Return the (X, Y) coordinate for the center point of the cell that contains the specified text.  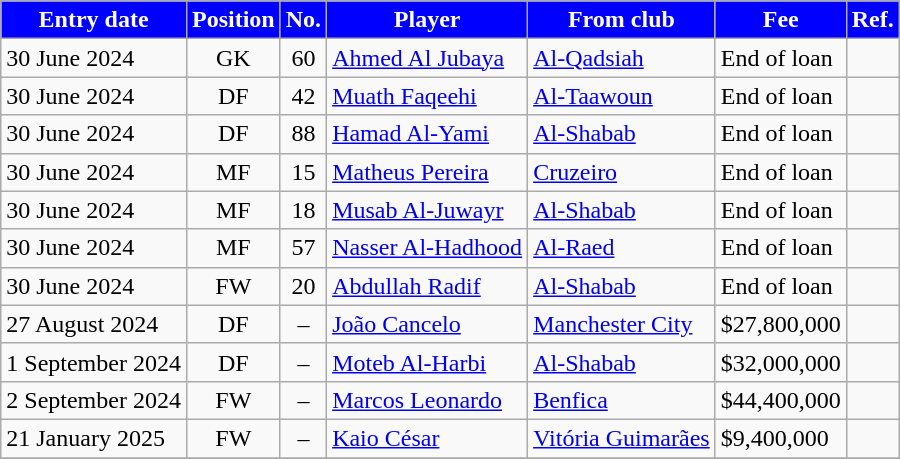
Vitória Guimarães (622, 438)
57 (303, 248)
Hamad Al-Yami (428, 134)
Al-Qadsiah (622, 58)
Player (428, 20)
Kaio César (428, 438)
15 (303, 172)
Marcos Leonardo (428, 400)
60 (303, 58)
Al-Taawoun (622, 96)
20 (303, 286)
Entry date (94, 20)
Matheus Pereira (428, 172)
Abdullah Radif (428, 286)
42 (303, 96)
Benfica (622, 400)
João Cancelo (428, 324)
Fee (780, 20)
$27,800,000 (780, 324)
Position (233, 20)
GK (233, 58)
Al-Raed (622, 248)
Nasser Al-Hadhood (428, 248)
$9,400,000 (780, 438)
Ahmed Al Jubaya (428, 58)
27 August 2024 (94, 324)
Muath Faqeehi (428, 96)
88 (303, 134)
$32,000,000 (780, 362)
$44,400,000 (780, 400)
1 September 2024 (94, 362)
No. (303, 20)
From club (622, 20)
21 January 2025 (94, 438)
Musab Al-Juwayr (428, 210)
2 September 2024 (94, 400)
18 (303, 210)
Moteb Al-Harbi (428, 362)
Ref. (872, 20)
Cruzeiro (622, 172)
Manchester City (622, 324)
